Scan for the cell matching the given text and deliver its [X, Y] coordinate at center. 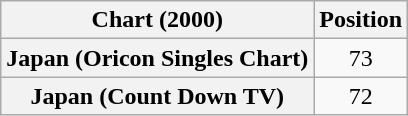
Japan (Count Down TV) [158, 96]
Chart (2000) [158, 20]
Japan (Oricon Singles Chart) [158, 58]
73 [361, 58]
Position [361, 20]
72 [361, 96]
